Return the (X, Y) coordinate for the center point of the cell that contains the specified text.  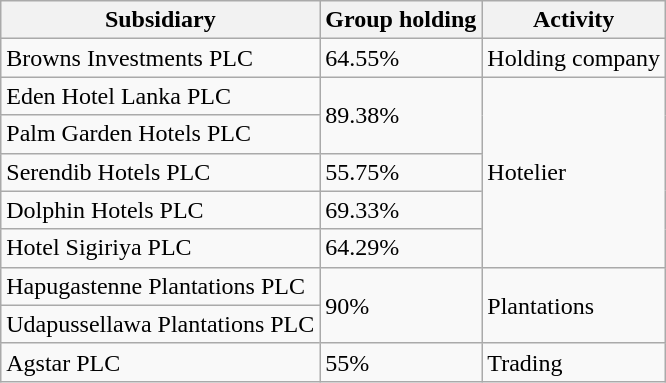
Hotel Sigiriya PLC (160, 248)
Browns Investments PLC (160, 58)
55% (401, 362)
89.38% (401, 115)
Palm Garden Hotels PLC (160, 134)
90% (401, 305)
Hotelier (574, 172)
Eden Hotel Lanka PLC (160, 96)
Trading (574, 362)
Hapugastenne Plantations PLC (160, 286)
Group holding (401, 20)
Holding company (574, 58)
Dolphin Hotels PLC (160, 210)
Activity (574, 20)
Serendib Hotels PLC (160, 172)
69.33% (401, 210)
Udapussellawa Plantations PLC (160, 324)
Agstar PLC (160, 362)
55.75% (401, 172)
Subsidiary (160, 20)
64.29% (401, 248)
Plantations (574, 305)
64.55% (401, 58)
